Determine the (x, y) coordinate at the center of the cell enclosing the given text.  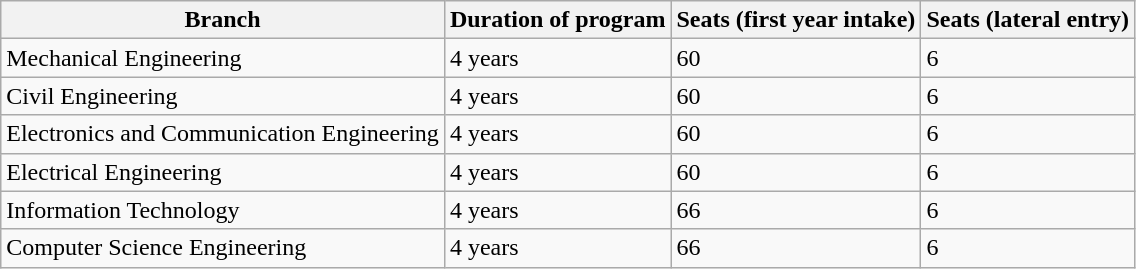
Electrical Engineering (223, 172)
Duration of program (558, 20)
Mechanical Engineering (223, 58)
Information Technology (223, 210)
Computer Science Engineering (223, 248)
Electronics and Communication Engineering (223, 134)
Civil Engineering (223, 96)
Seats (first year intake) (796, 20)
Seats (lateral entry) (1028, 20)
Branch (223, 20)
